For the text-containing cell, return its midpoint in (x, y) coordinate format. 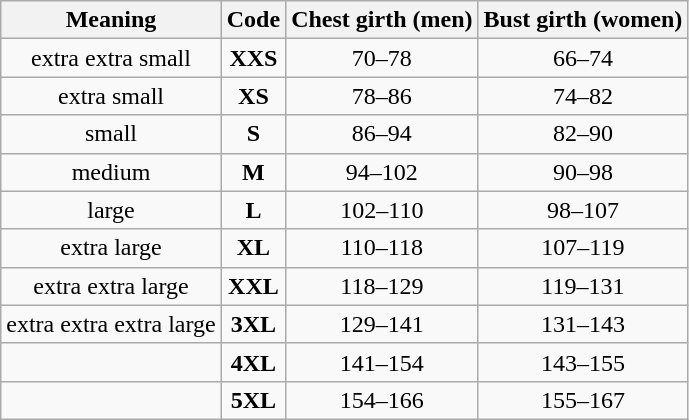
extra extra extra large (111, 324)
154–166 (382, 400)
118–129 (382, 286)
extra large (111, 248)
131–143 (583, 324)
Code (253, 20)
94–102 (382, 172)
5XL (253, 400)
Bust girth (women) (583, 20)
XXS (253, 58)
extra extra large (111, 286)
102–110 (382, 210)
S (253, 134)
extra extra small (111, 58)
XXL (253, 286)
L (253, 210)
119–131 (583, 286)
4XL (253, 362)
107–119 (583, 248)
129–141 (382, 324)
XS (253, 96)
extra small (111, 96)
74–82 (583, 96)
155–167 (583, 400)
Chest girth (men) (382, 20)
XL (253, 248)
70–78 (382, 58)
3XL (253, 324)
98–107 (583, 210)
Meaning (111, 20)
66–74 (583, 58)
82–90 (583, 134)
M (253, 172)
78–86 (382, 96)
86–94 (382, 134)
large (111, 210)
small (111, 134)
143–155 (583, 362)
141–154 (382, 362)
110–118 (382, 248)
medium (111, 172)
90–98 (583, 172)
